From the cell containing the given text, extract its center point as (x, y) coordinate. 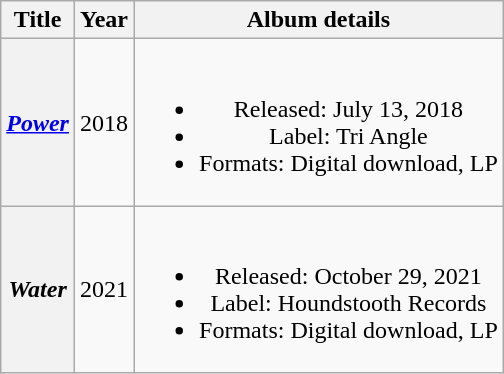
Year (104, 20)
2021 (104, 290)
Power (38, 122)
Title (38, 20)
Album details (319, 20)
Water (38, 290)
2018 (104, 122)
Released: July 13, 2018Label: Tri AngleFormats: Digital download, LP (319, 122)
Released: October 29, 2021Label: Houndstooth RecordsFormats: Digital download, LP (319, 290)
